Extract the (X, Y) coordinate from the center of the cell holding the provided text.  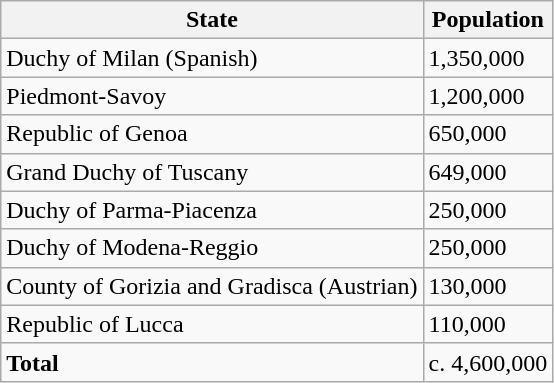
Population (488, 20)
Duchy of Milan (Spanish) (212, 58)
Piedmont-Savoy (212, 96)
130,000 (488, 286)
110,000 (488, 324)
649,000 (488, 172)
Republic of Genoa (212, 134)
650,000 (488, 134)
Grand Duchy of Tuscany (212, 172)
c. 4,600,000 (488, 362)
Republic of Lucca (212, 324)
Duchy of Modena-Reggio (212, 248)
Total (212, 362)
Duchy of Parma-Piacenza (212, 210)
1,350,000 (488, 58)
State (212, 20)
County of Gorizia and Gradisca (Austrian) (212, 286)
1,200,000 (488, 96)
